Provide the (X, Y) coordinate of the cell's center where the given text is located.  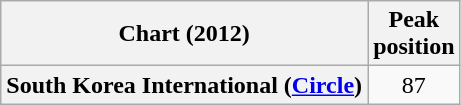
87 (414, 85)
Peakposition (414, 34)
Chart (2012) (184, 34)
South Korea International (Circle) (184, 85)
